Return the [X, Y] coordinate for the center point of the cell that contains the specified text.  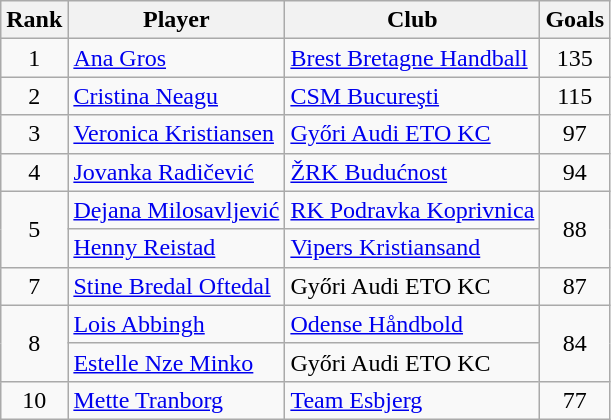
4 [34, 172]
Rank [34, 20]
Veronica Kristiansen [176, 134]
Odense Håndbold [412, 324]
Estelle Nze Minko [176, 362]
77 [575, 400]
CSM Bucureşti [412, 96]
8 [34, 343]
Club [412, 20]
Jovanka Radičević [176, 172]
7 [34, 286]
97 [575, 134]
Henny Reistad [176, 248]
1 [34, 58]
10 [34, 400]
84 [575, 343]
Dejana Milosavljević [176, 210]
88 [575, 229]
5 [34, 229]
Cristina Neagu [176, 96]
Mette Tranborg [176, 400]
3 [34, 134]
94 [575, 172]
87 [575, 286]
Player [176, 20]
Brest Bretagne Handball [412, 58]
Vipers Kristiansand [412, 248]
Goals [575, 20]
2 [34, 96]
Lois Abbingh [176, 324]
Stine Bredal Oftedal [176, 286]
Team Esbjerg [412, 400]
Ana Gros [176, 58]
ŽRK Budućnost [412, 172]
RK Podravka Koprivnica [412, 210]
115 [575, 96]
135 [575, 58]
